Output the (X, Y) coordinate of the center of the cell containing the given text.  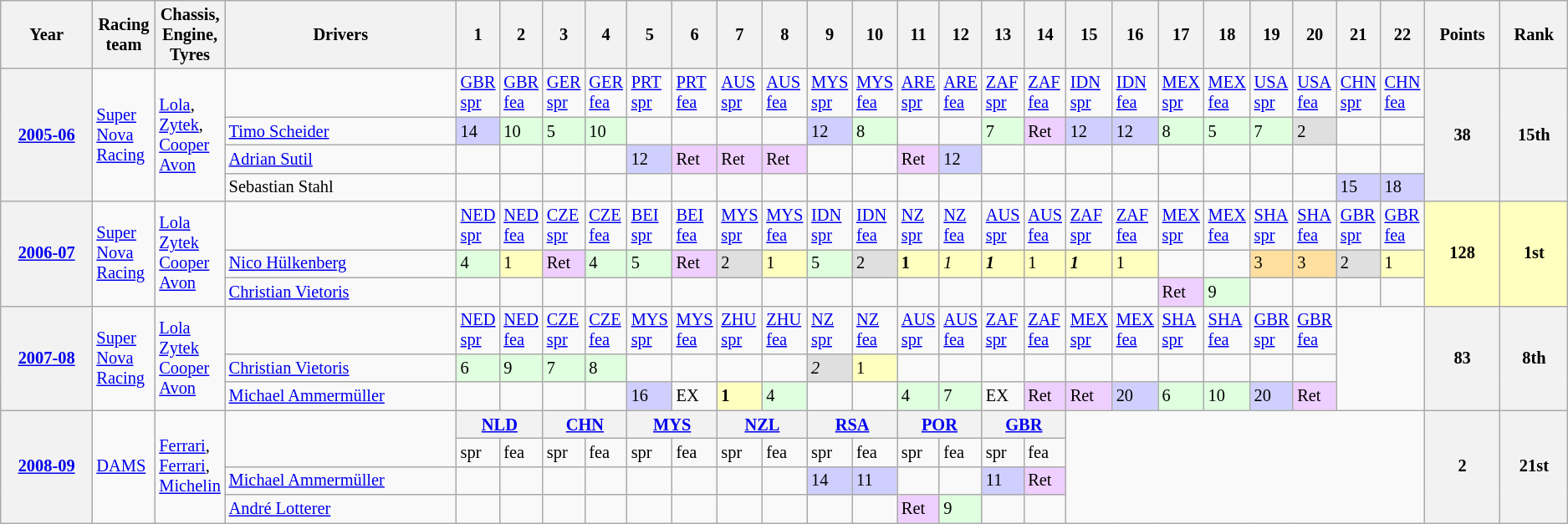
NZL (763, 425)
ARE fea (960, 93)
CHN fea (1403, 93)
13 (1003, 34)
2005-06 (47, 135)
CHN spr (1358, 93)
DAMS (124, 466)
ZHU spr (740, 330)
Drivers (341, 34)
1st (1534, 254)
Sebastian Stahl (341, 187)
Racingteam (124, 34)
38 (1462, 135)
GER fea (605, 93)
21st (1534, 466)
BEI fea (695, 226)
USA spr (1272, 93)
83 (1462, 358)
BEI spr (650, 226)
ZHU fea (784, 330)
GBR (1024, 425)
Chassis,Engine,Tyres (189, 34)
2008-09 (47, 466)
USA fea (1315, 93)
André Lotterer (341, 509)
Rank (1534, 34)
2006-07 (47, 254)
POR (940, 425)
8th (1534, 358)
2007-08 (47, 358)
22 (1403, 34)
RSA (852, 425)
Year (47, 34)
GER spr (564, 93)
Adrian Sutil (341, 159)
MYS (672, 425)
128 (1462, 254)
Nico Hülkenberg (341, 263)
Ferrari,Ferrari,Michelin (189, 466)
19 (1272, 34)
Lola,Zytek,Cooper Avon (189, 135)
ARE spr (918, 93)
15th (1534, 135)
NLD (500, 425)
PRT fea (695, 93)
21 (1358, 34)
PRT spr (650, 93)
Points (1462, 34)
17 (1181, 34)
CHN (585, 425)
Timo Scheider (341, 131)
